Determine the [X, Y] coordinate at the center of the cell enclosing the given text.  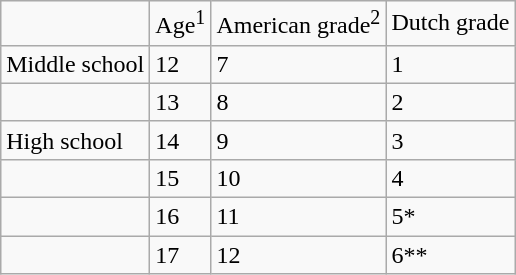
1 [450, 64]
10 [298, 178]
13 [180, 102]
2 [450, 102]
American grade2 [298, 24]
4 [450, 178]
16 [180, 217]
14 [180, 140]
15 [180, 178]
6** [450, 255]
11 [298, 217]
Age1 [180, 24]
Dutch grade [450, 24]
17 [180, 255]
7 [298, 64]
High school [76, 140]
3 [450, 140]
9 [298, 140]
8 [298, 102]
Middle school [76, 64]
5* [450, 217]
